Return the (X, Y) coordinate for the center point of the cell that contains the specified text.  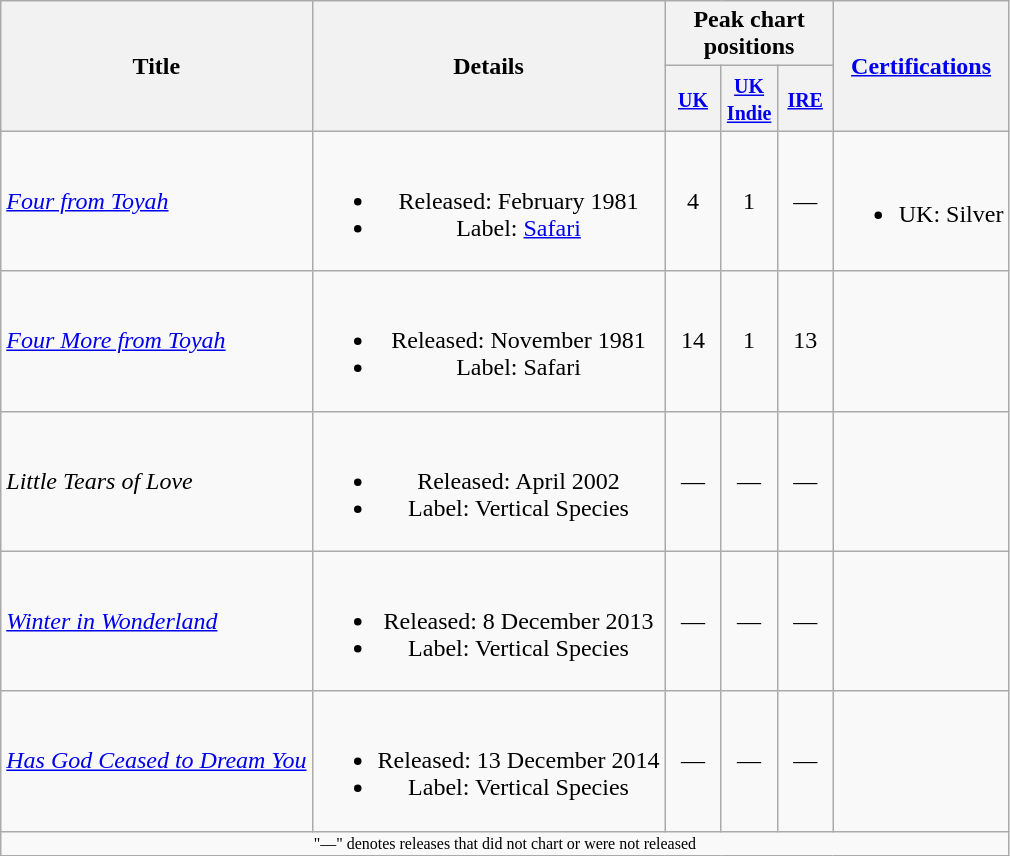
Winter in Wonderland (156, 621)
IRE (805, 98)
Released: November 1981Label: Safari (488, 341)
UK (693, 98)
Four from Toyah (156, 201)
Released: 8 December 2013Label: Vertical Species (488, 621)
14 (693, 341)
13 (805, 341)
Title (156, 66)
Has God Ceased to Dream You (156, 761)
Four More from Toyah (156, 341)
Certifications (921, 66)
Little Tears of Love (156, 481)
4 (693, 201)
"—" denotes releases that did not chart or were not released (505, 843)
Released: April 2002Label: Vertical Species (488, 481)
UKIndie (749, 98)
Peak chart positions (749, 34)
UK: Silver (921, 201)
Released: 13 December 2014Label: Vertical Species (488, 761)
Details (488, 66)
Released: February 1981Label: Safari (488, 201)
